Identify which cell holds the provided text, then report its [X, Y] central coordinate. 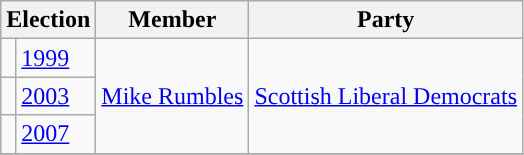
Member [172, 20]
Scottish Liberal Democrats [386, 96]
2007 [56, 134]
Election [48, 20]
Party [386, 20]
Mike Rumbles [172, 96]
1999 [56, 58]
2003 [56, 96]
